Capture the cell that displays the provided text and extract its (x, y) central coordinate. 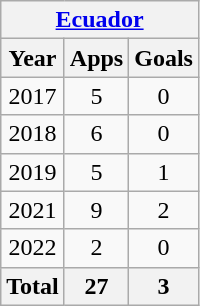
1 (164, 172)
3 (164, 286)
2018 (33, 134)
2021 (33, 210)
2017 (33, 96)
2019 (33, 172)
2022 (33, 248)
Total (33, 286)
Year (33, 58)
Goals (164, 58)
Ecuador (100, 20)
9 (96, 210)
6 (96, 134)
Apps (96, 58)
27 (96, 286)
